Find where the given text appears and provide that cell's center as (X, Y) coordinate. 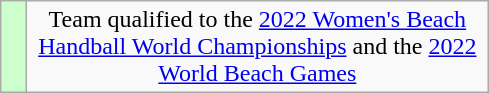
Team qualified to the 2022 Women's Beach Handball World Championships and the 2022 World Beach Games (258, 47)
